Extract the [X, Y] coordinate from the center of the cell holding the provided text.  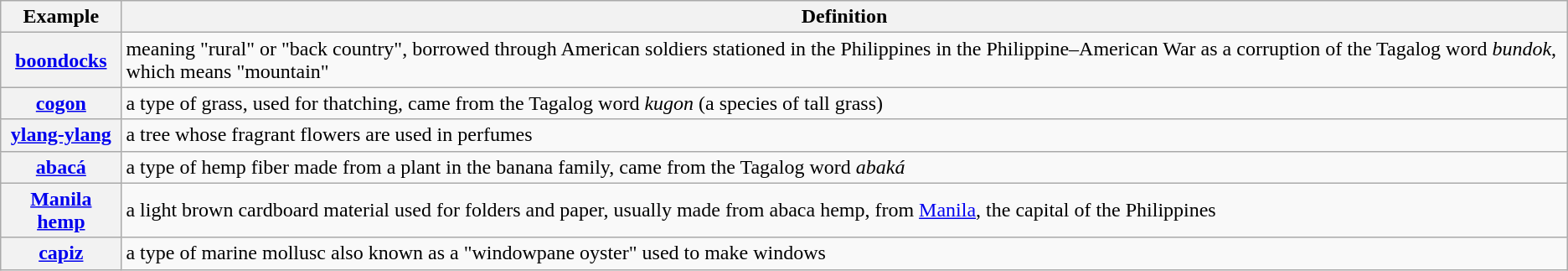
Manila hemp [61, 210]
a type of grass, used for thatching, came from the Tagalog word kugon (a species of tall grass) [844, 103]
cogon [61, 103]
abacá [61, 167]
capiz [61, 253]
a type of hemp fiber made from a plant in the banana family, came from the Tagalog word abaká [844, 167]
ylang-ylang [61, 135]
Definition [844, 17]
a tree whose fragrant flowers are used in perfumes [844, 135]
boondocks [61, 60]
Example [61, 17]
a type of marine mollusc also known as a "windowpane oyster" used to make windows [844, 253]
a light brown cardboard material used for folders and paper, usually made from abaca hemp, from Manila, the capital of the Philippines [844, 210]
